Determine the (x, y) coordinate at the center of the cell enclosing the given text.  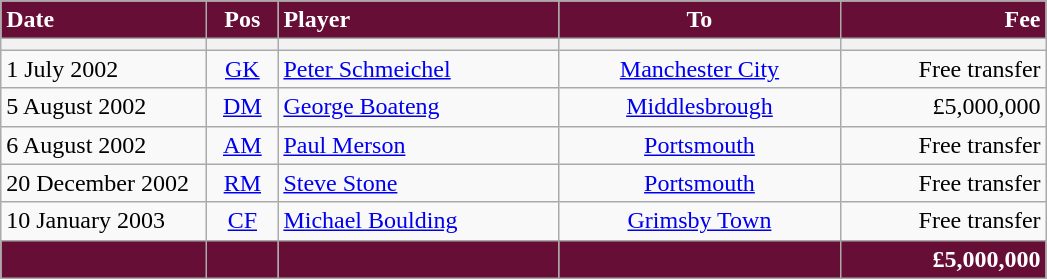
Steve Stone (418, 183)
20 December 2002 (104, 183)
Peter Schmeichel (418, 69)
AM (242, 145)
DM (242, 107)
To (700, 20)
CF (242, 221)
10 January 2003 (104, 221)
Pos (242, 20)
RM (242, 183)
Date (104, 20)
5 August 2002 (104, 107)
Player (418, 20)
Paul Merson (418, 145)
Manchester City (700, 69)
Middlesbrough (700, 107)
GK (242, 69)
6 August 2002 (104, 145)
George Boateng (418, 107)
1 July 2002 (104, 69)
Fee (943, 20)
Grimsby Town (700, 221)
Michael Boulding (418, 221)
